Find where the given text appears and provide that cell's center as (x, y) coordinate. 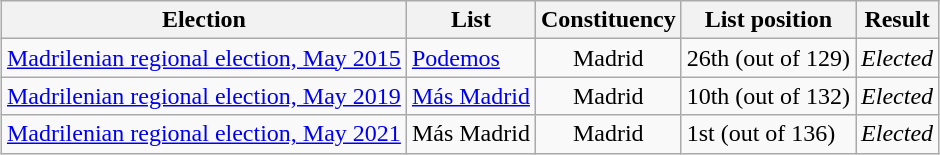
Madrilenian regional election, May 2015 (204, 58)
Podemos (470, 58)
Madrilenian regional election, May 2021 (204, 134)
Result (898, 20)
10th (out of 132) (768, 96)
26th (out of 129) (768, 58)
List (470, 20)
Constituency (608, 20)
Madrilenian regional election, May 2019 (204, 96)
1st (out of 136) (768, 134)
Election (204, 20)
List position (768, 20)
